Scan for the cell matching the given text and deliver its [x, y] coordinate at center. 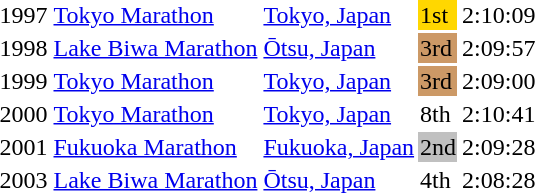
2nd [438, 147]
Fukuoka, Japan [339, 147]
1st [438, 15]
8th [438, 114]
Ōtsu, Japan [339, 48]
Fukuoka Marathon [156, 147]
Lake Biwa Marathon [156, 48]
